Capture the cell that displays the provided text and extract its (x, y) central coordinate. 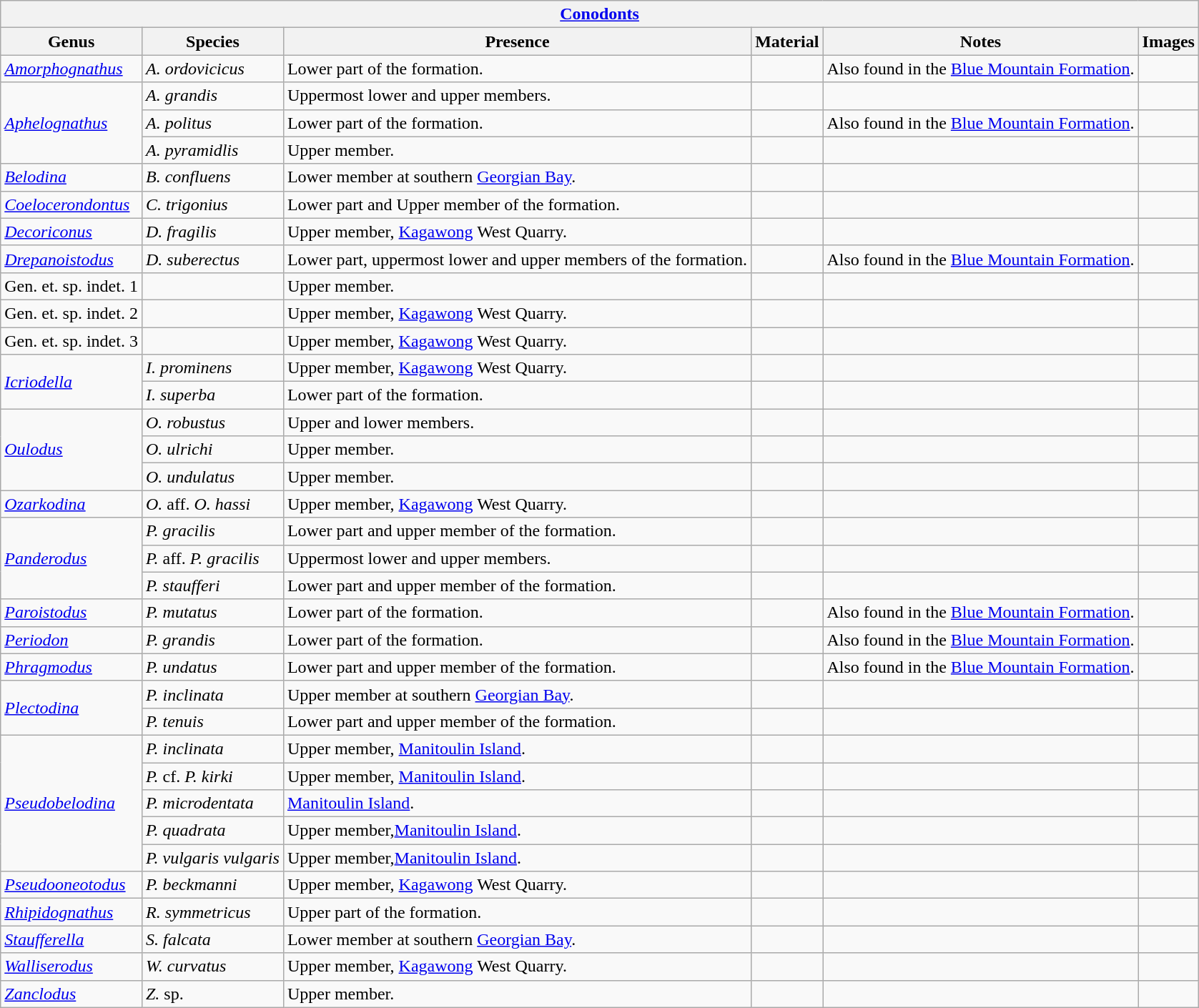
Pseudobelodina (71, 803)
B. confluens (212, 177)
P. quadrata (212, 831)
D. fragilis (212, 232)
A. politus (212, 123)
P. vulgaris vulgaris (212, 858)
Periodon (71, 640)
A. ordovicicus (212, 69)
Coelocerondontus (71, 204)
Gen. et. sp. indet. 1 (71, 286)
Zanclodus (71, 994)
D. suberectus (212, 259)
Drepanoistodus (71, 259)
Manitoulin Island. (517, 804)
Aphelognathus (71, 123)
O. ulrichi (212, 450)
Panderodus (71, 558)
Lower part and Upper member of the formation. (517, 204)
Z. sp. (212, 994)
Walliserodus (71, 967)
C. trigonius (212, 204)
Lower part, uppermost lower and upper members of the formation. (517, 259)
P. undatus (212, 667)
Icriodella (71, 382)
Gen. et. sp. indet. 2 (71, 313)
Rhipidognathus (71, 912)
P. gracilis (212, 531)
A. grandis (212, 96)
A. pyramidlis (212, 150)
P. aff. P. gracilis (212, 558)
I. prominens (212, 368)
Conodonts (600, 14)
Decoriconus (71, 232)
Pseudooneotodus (71, 885)
Amorphognathus (71, 69)
P. mutatus (212, 613)
Material (787, 41)
Images (1168, 41)
Upper member at southern Georgian Bay. (517, 694)
Oulodus (71, 450)
Notes (981, 41)
O. robustus (212, 423)
Belodina (71, 177)
R. symmetricus (212, 912)
Paroistodus (71, 613)
Species (212, 41)
Upper and lower members. (517, 423)
Plectodina (71, 708)
Phragmodus (71, 667)
Ozarkodina (71, 504)
O. undulatus (212, 477)
P. beckmanni (212, 885)
O. aff. O. hassi (212, 504)
P. cf. P. kirki (212, 776)
Genus (71, 41)
Gen. et. sp. indet. 3 (71, 341)
W. curvatus (212, 967)
P. tenuis (212, 721)
Upper part of the formation. (517, 912)
Staufferella (71, 939)
S. falcata (212, 939)
P. staufferi (212, 585)
P. microdentata (212, 804)
P. grandis (212, 640)
Presence (517, 41)
I. superba (212, 395)
